Scan for the cell matching the given text and deliver its [X, Y] coordinate at center. 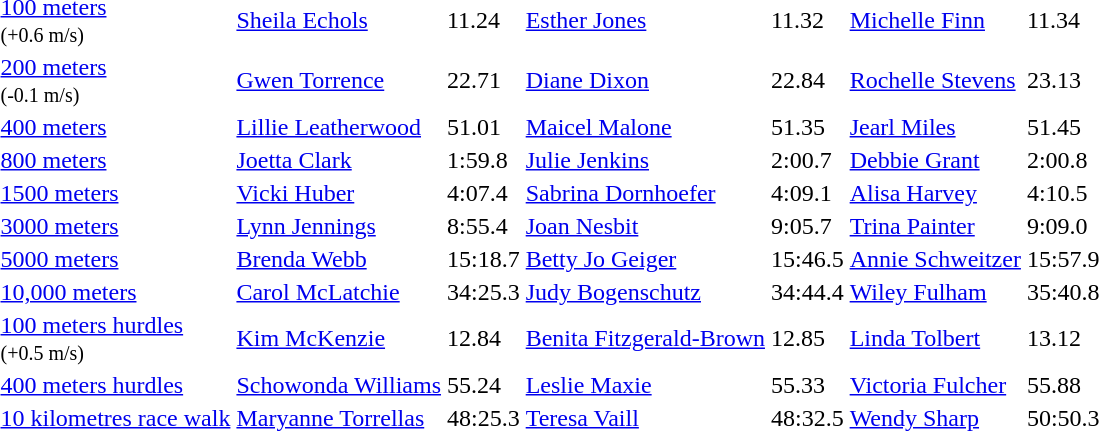
51.01 [484, 127]
Judy Bogenschutz [645, 292]
Linda Tolbert [935, 338]
34:44.4 [807, 292]
Jearl Miles [935, 127]
15:46.5 [807, 259]
55.33 [807, 385]
2:00.7 [807, 160]
22.84 [807, 80]
Joetta Clark [339, 160]
Rochelle Stevens [935, 80]
Brenda Webb [339, 259]
Alisa Harvey [935, 193]
Joan Nesbit [645, 226]
8:55.4 [484, 226]
Maicel Malone [645, 127]
Sabrina Dornhoefer [645, 193]
Julie Jenkins [645, 160]
55.24 [484, 385]
Lynn Jennings [339, 226]
Lillie Leatherwood [339, 127]
12.85 [807, 338]
51.35 [807, 127]
Vicki Huber [339, 193]
34:25.3 [484, 292]
Leslie Maxie [645, 385]
Benita Fitzgerald-Brown [645, 338]
Diane Dixon [645, 80]
15:18.7 [484, 259]
Schowonda Williams [339, 385]
Wiley Fulham [935, 292]
1:59.8 [484, 160]
9:05.7 [807, 226]
4:07.4 [484, 193]
Victoria Fulcher [935, 385]
Gwen Torrence [339, 80]
4:09.1 [807, 193]
Carol McLatchie [339, 292]
12.84 [484, 338]
Betty Jo Geiger [645, 259]
Kim McKenzie [339, 338]
22.71 [484, 80]
Debbie Grant [935, 160]
Trina Painter [935, 226]
Annie Schweitzer [935, 259]
